Capture the cell that displays the provided text and extract its [X, Y] central coordinate. 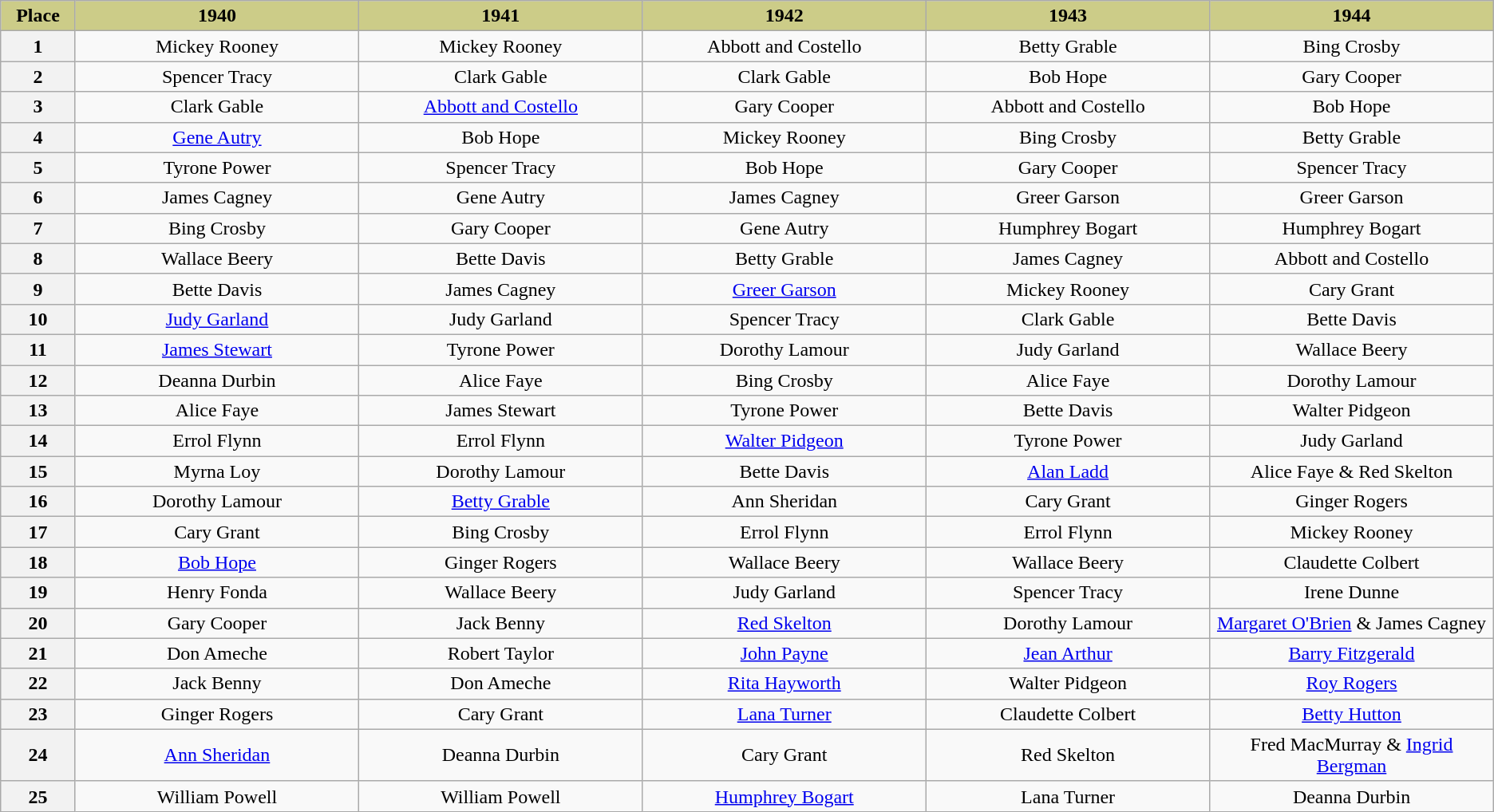
Rita Hayworth [784, 684]
14 [38, 441]
7 [38, 228]
17 [38, 532]
18 [38, 562]
12 [38, 380]
Fred MacMurray & Ingrid Bergman [1352, 755]
Myrna Loy [217, 471]
Alan Ladd [1068, 471]
4 [38, 137]
15 [38, 471]
Barry Fitzgerald [1352, 653]
22 [38, 684]
1943 [1068, 16]
24 [38, 755]
1944 [1352, 16]
Betty Hutton [1352, 714]
Henry Fonda [217, 593]
1 [38, 46]
Place [38, 16]
20 [38, 623]
1942 [784, 16]
21 [38, 653]
Robert Taylor [501, 653]
9 [38, 289]
1940 [217, 16]
10 [38, 319]
Jean Arthur [1068, 653]
Roy Rogers [1352, 684]
1941 [501, 16]
25 [38, 796]
Margaret O'Brien & James Cagney [1352, 623]
19 [38, 593]
3 [38, 107]
John Payne [784, 653]
5 [38, 168]
8 [38, 258]
Irene Dunne [1352, 593]
13 [38, 411]
Alice Faye & Red Skelton [1352, 471]
6 [38, 198]
2 [38, 77]
11 [38, 349]
16 [38, 502]
23 [38, 714]
